Determine the [X, Y] coordinate at the center of the cell enclosing the given text.  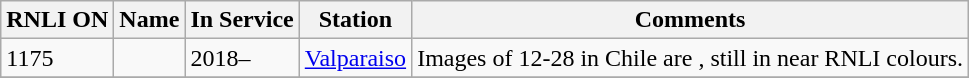
RNLI ON [58, 20]
2018– [242, 58]
In Service [242, 20]
Station [355, 20]
Images of 12-28 in Chile are , still in near RNLI colours. [690, 58]
Valparaiso [355, 58]
Comments [690, 20]
1175 [58, 58]
Name [150, 20]
